For the text-containing cell, return its midpoint in (X, Y) coordinate format. 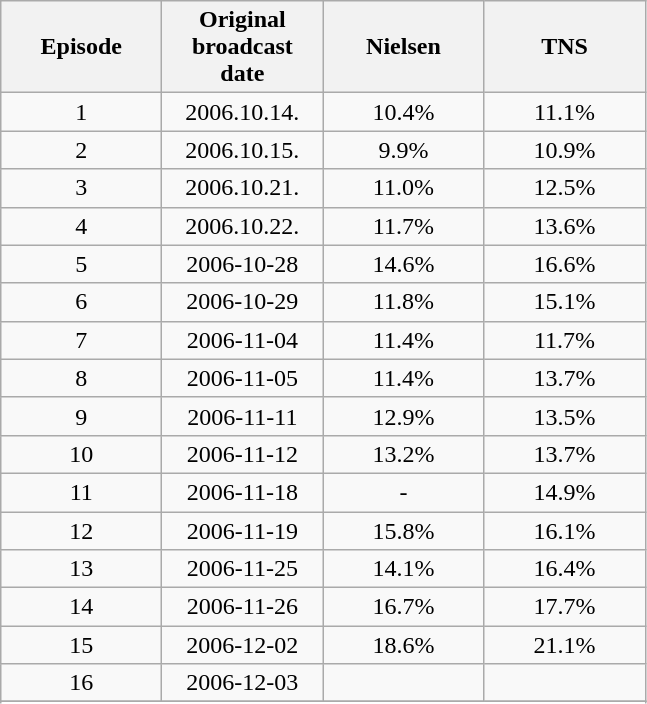
2006-12-03 (242, 683)
3 (82, 188)
15.1% (564, 302)
14.9% (564, 492)
16.1% (564, 531)
13 (82, 569)
2006-11-05 (242, 378)
4 (82, 226)
14.6% (404, 264)
15 (82, 645)
Episode (82, 47)
7 (82, 340)
2006-10-28 (242, 264)
2006.10.21. (242, 188)
16.7% (404, 607)
5 (82, 264)
- (404, 492)
12.9% (404, 416)
17.7% (564, 607)
10.9% (564, 150)
16 (82, 683)
2006.10.15. (242, 150)
8 (82, 378)
13.5% (564, 416)
18.6% (404, 645)
2 (82, 150)
11.1% (564, 112)
16.6% (564, 264)
10 (82, 454)
12.5% (564, 188)
6 (82, 302)
2006-11-26 (242, 607)
15.8% (404, 531)
TNS (564, 47)
2006-11-18 (242, 492)
Original broadcast date (242, 47)
2006-12-02 (242, 645)
11 (82, 492)
Nielsen (404, 47)
13.6% (564, 226)
10.4% (404, 112)
12 (82, 531)
2006-11-04 (242, 340)
2006-11-19 (242, 531)
9.9% (404, 150)
2006.10.22. (242, 226)
11.0% (404, 188)
11.8% (404, 302)
2006.10.14. (242, 112)
14 (82, 607)
2006-11-25 (242, 569)
2006-10-29 (242, 302)
9 (82, 416)
13.2% (404, 454)
2006-11-11 (242, 416)
1 (82, 112)
21.1% (564, 645)
16.4% (564, 569)
14.1% (404, 569)
2006-11-12 (242, 454)
